For the text-containing cell, return its midpoint in [X, Y] coordinate format. 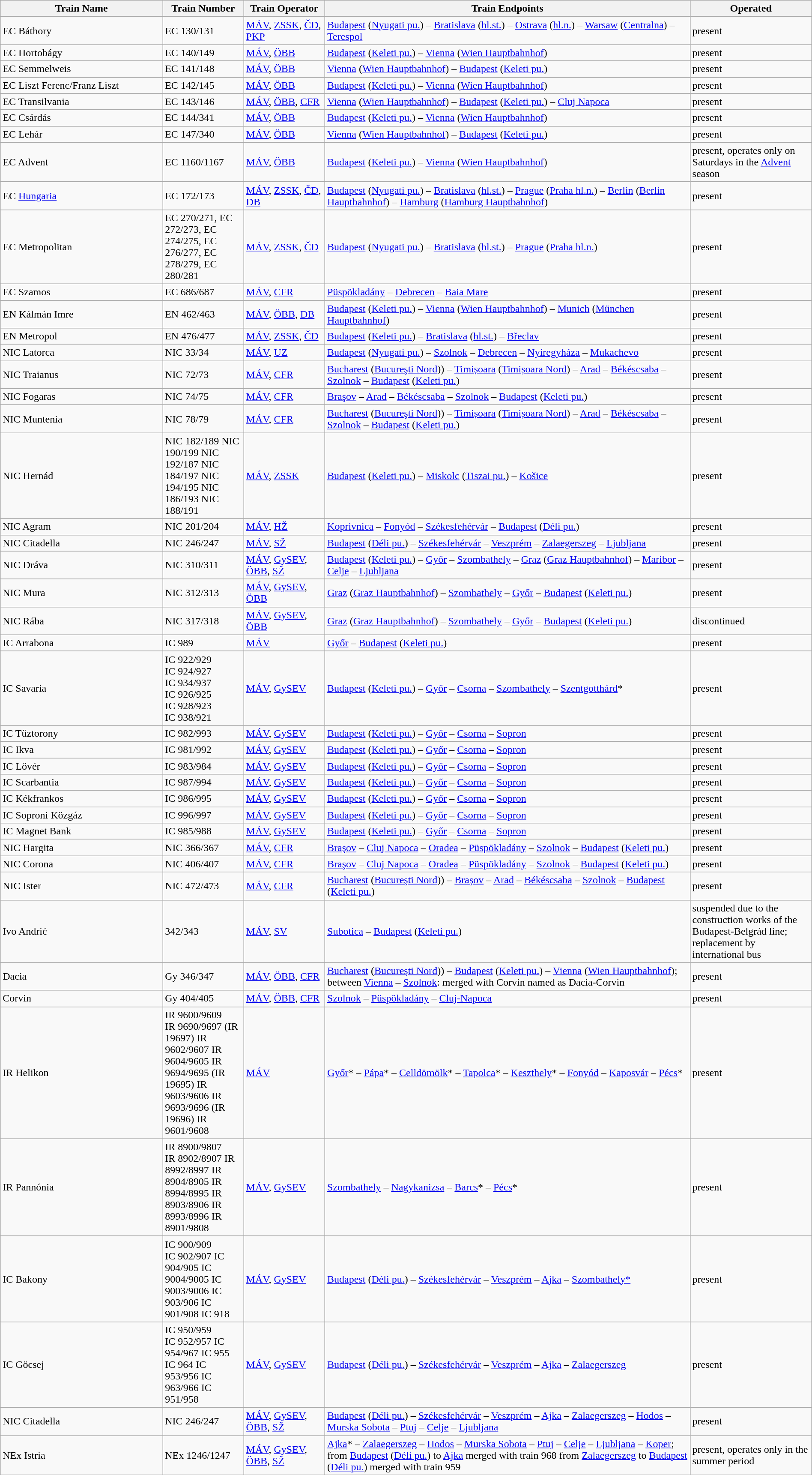
NIC 472/473 [203, 886]
NEx 1246/1247 [203, 1455]
IC Kékfrankos [81, 799]
IC 989 [203, 643]
IC Scarbantia [81, 782]
Bucharest (Bucureşti Nord)) – Budapest (Keleti pu.) – Vienna (Wien Hauptbahnhof); between Vienna – Szolnok: merged with Corvin named as Dacia-Corvin [508, 976]
Braşov – Arad – Békéscsaba – Szolnok – Budapest (Keleti pu.) [508, 397]
EC 142/145 [203, 85]
EC Szamos [81, 292]
IC Magnet Bank [81, 831]
EC Csárdás [81, 118]
MÁV, ZSSK, ČD, PKP [284, 31]
Budapest (Nyugati pu.) – Szolnok – Debrecen – Nyíregyháza – Mukachevo [508, 353]
Győr – Budapest (Keleti pu.) [508, 643]
EN Kálmán Imre [81, 314]
Szolnok – Püspökladány – Cluj-Napoca [508, 998]
Budapest (Nyugati pu.) – Bratislava (hl.st.) – Ostrava (hl.n.) – Warsaw (Centralna) – Terespol [508, 31]
MÁV, HŽ [284, 527]
IC 996/997 [203, 815]
Budapest (Keleti pu.) – Győr – Csorna – Szombathely – Szentgotthárd* [508, 688]
Vienna (Wien Hauptbahnhof) – Budapest (Keleti pu.) – Cluj Napoca [508, 102]
IR 9600/9609IR 9690/9697 (IR 19697) IR 9602/9607 IR 9604/9605 IR 9694/9695 (IR 19695) IR 9603/9606 IR 9693/9696 (IR 19696) IR 9601/9608 [203, 1073]
NIC 182/189 NIC 190/199 NIC 192/187 NIC 184/197 NIC 194/195 NIC 186/193 NIC 188/191 [203, 476]
Budapest (Déli pu.) – Székesfehérvár – Veszprém – Ajka – Zalaegerszeg [508, 1364]
Train Endpoints [508, 9]
EC Báthory [81, 31]
IC Tűztorony [81, 733]
MÁV, ZSSK [284, 476]
Budapest (Nyugati pu.) – Bratislava (hl.st.) – Prague (Praha hl.n.) – Berlin (Berlin Hauptbahnhof) – Hamburg (Hamburg Hauptbahnhof) [508, 195]
Ivo Andrić [81, 931]
NIC Agram [81, 527]
NIC Rába [81, 621]
Budapest (Déli pu.) – Székesfehérvár – Veszprém – Ajka – Szombathely* [508, 1279]
NIC 33/34 [203, 353]
Budapest (Keleti pu.) – Miskolc (Tiszai pu.) – Košice [508, 476]
EC 270/271, EC 272/273, EC 274/275, EC 276/277, EC 278/279, EC 280/281 [203, 247]
EC 1160/1167 [203, 162]
Győr* – Pápa* – Celldömölk* – Tapolca* – Keszthely* – Fonyód – Kaposvár – Pécs* [508, 1073]
EC 130/131 [203, 31]
IC 981/992 [203, 749]
IC Göcsej [81, 1364]
Dacia [81, 976]
EC Metropolitan [81, 247]
IR 8900/9807IR 8902/8907 IR 8992/8997 IR 8904/8905 IR 8994/8995 IR 8903/8906 IR 8993/8996 IR 8901/9808 [203, 1187]
IC 987/994 [203, 782]
NIC 201/204 [203, 527]
EC 172/173 [203, 195]
NIC Mura [81, 593]
342/343 [203, 931]
EN Metropol [81, 336]
IC 900/909IC 902/907 IC 904/905 IC 9004/9005 IC 9003/9006 IC 903/906 IC 901/908 IC 918 [203, 1279]
IC Bakony [81, 1279]
EC 147/340 [203, 134]
Budapest (Keleti pu.) – Győr – Szombathely – Graz (Graz Hauptbahnhof) – Maribor – Celje – Ljubljana [508, 565]
Gy 404/405 [203, 998]
Budapest (Keleti pu.) – Vienna (Wien Hauptbahnhof) – Munich (München Hauptbahnhof) [508, 314]
IR Pannónia [81, 1187]
EC Lehár [81, 134]
Budapest (Keleti pu.) – Bratislava (hl.st.) – Břeclav [508, 336]
NIC 406/407 [203, 864]
Operated [751, 9]
NIC Ister [81, 886]
Bucharest (Bucureşti Nord)) – Braşov – Arad – Békéscsaba – Szolnok – Budapest (Keleti pu.) [508, 886]
EC Transilvania [81, 102]
NIC 312/313 [203, 593]
NIC 72/73 [203, 375]
MÁV, SV [284, 931]
Budapest (Déli pu.) – Székesfehérvár – Veszprém – Ajka – Zalaegerszeg – Hodos – Murska Sobota – Ptuj – Celje – Ljubljana [508, 1421]
EC Advent [81, 162]
Subotica – Budapest (Keleti pu.) [508, 931]
MÁV, ZSSK, ČD, DB [284, 195]
Train Name [81, 9]
Budapest (Déli pu.) – Székesfehérvár – Veszprém – Zalaegerszeg – Ljubljana [508, 543]
NIC Corona [81, 864]
NIC Fogaras [81, 397]
Train Operator [284, 9]
Szombathely – Nagykanizsa – Barcs* – Pécs* [508, 1187]
suspended due to the construction works of the Budapest-Belgrád line; replacement by international bus [751, 931]
EN 462/463 [203, 314]
NIC Hernád [81, 476]
MÁV, ÖBB, DB [284, 314]
Train Number [203, 9]
IC 982/993 [203, 733]
EC 140/149 [203, 53]
IC 986/995 [203, 799]
IC Arrabona [81, 643]
discontinued [751, 621]
NIC 310/311 [203, 565]
EC 141/148 [203, 69]
EC 143/146 [203, 102]
IC 985/988 [203, 831]
present, operates only in the summer period [751, 1455]
NIC Latorca [81, 353]
present, operates only on Saturdays in the Advent season [751, 162]
EC Hungaria [81, 195]
IC 983/984 [203, 766]
EC Hortobágy [81, 53]
NIC 78/79 [203, 419]
NIC 317/318 [203, 621]
IC Ikva [81, 749]
IC Lővér [81, 766]
EC 686/687 [203, 292]
Koprivnica – Fonyód – Székesfehérvár – Budapest (Déli pu.) [508, 527]
IC 950/959IC 952/957 IC 954/967 IC 955 IC 964 IC 953/956 IC 963/966 IC 951/958 [203, 1364]
NIC Traianus [81, 375]
NIC Hargita [81, 848]
IC 922/929IC 924/927IC 934/937IC 926/925IC 928/923IC 938/921 [203, 688]
MÁV, UZ [284, 353]
EC Liszt Ferenc/Franz Liszt [81, 85]
Püspökladány – Debrecen – Baia Mare [508, 292]
NEx Istria [81, 1455]
EN 476/477 [203, 336]
Corvin [81, 998]
IC Savaria [81, 688]
EC Semmelweis [81, 69]
EC 144/341 [203, 118]
NIC 366/367 [203, 848]
IC Soproni Közgáz [81, 815]
NIC Dráva [81, 565]
NIC 74/75 [203, 397]
Budapest (Nyugati pu.) – Bratislava (hl.st.) – Prague (Praha hl.n.) [508, 247]
NIC Muntenia [81, 419]
Gy 346/347 [203, 976]
MÁV, SŽ [284, 543]
IR Helikon [81, 1073]
